Find where the given text appears and provide that cell's center as [x, y] coordinate. 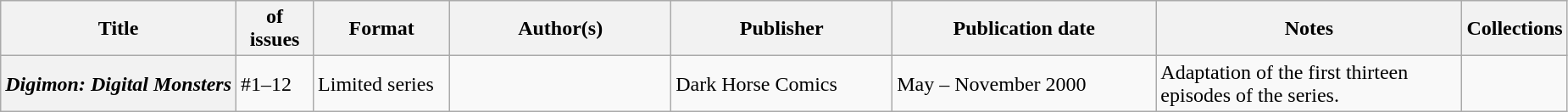
Author(s) [561, 29]
Notes [1309, 29]
Publication date [1024, 29]
Format [381, 29]
Title [119, 29]
May – November 2000 [1024, 83]
Dark Horse Comics [781, 83]
Adaptation of the first thirteen episodes of the series. [1309, 83]
Limited series [381, 83]
Digimon: Digital Monsters [119, 83]
Collections [1515, 29]
of issues [275, 29]
Publisher [781, 29]
#1–12 [275, 83]
